From the cell containing the given text, extract its center point as (X, Y) coordinate. 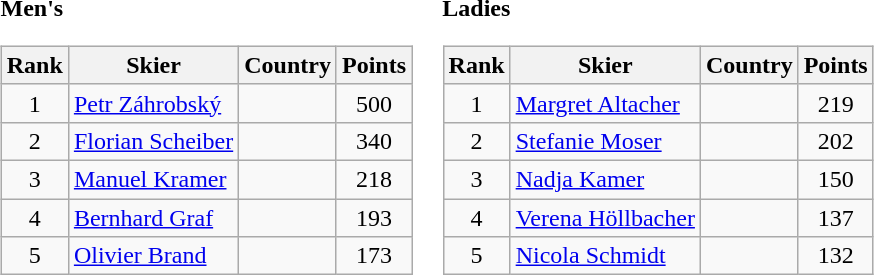
218 (374, 179)
Stefanie Moser (605, 141)
Margret Altacher (605, 103)
Verena Höllbacher (605, 217)
Manuel Kramer (153, 179)
340 (374, 141)
202 (836, 141)
173 (374, 256)
Bernhard Graf (153, 217)
Nicola Schmidt (605, 256)
500 (374, 103)
Florian Scheiber (153, 141)
219 (836, 103)
132 (836, 256)
150 (836, 179)
Olivier Brand (153, 256)
Nadja Kamer (605, 179)
Petr Záhrobský (153, 103)
193 (374, 217)
137 (836, 217)
